Return the (x, y) coordinate for the center point of the cell that contains the specified text.  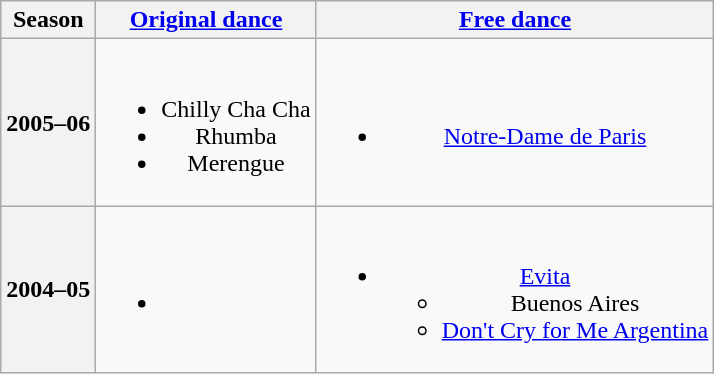
Notre-Dame de Paris (515, 122)
Free dance (515, 20)
Evita Buenos AiresDon't Cry for Me Argentina (515, 290)
2005–06 (48, 122)
Chilly Cha ChaRhumbaMerengue (206, 122)
Season (48, 20)
2004–05 (48, 290)
Original dance (206, 20)
